Detect which cell encompasses the target text, then output its [x, y] center coordinate. 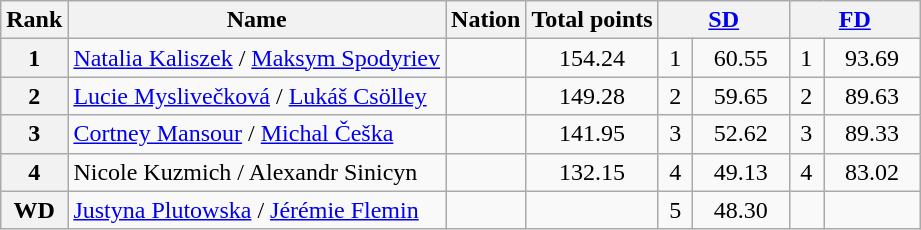
141.95 [592, 134]
89.63 [872, 96]
49.13 [740, 172]
Name [257, 20]
WD [34, 210]
149.28 [592, 96]
132.15 [592, 172]
Lucie Myslivečková / Lukáš Csölley [257, 96]
FD [854, 20]
Cortney Mansour / Michal Češka [257, 134]
Rank [34, 20]
5 [675, 210]
89.33 [872, 134]
Total points [592, 20]
83.02 [872, 172]
52.62 [740, 134]
Justyna Plutowska / Jérémie Flemin [257, 210]
SD [724, 20]
154.24 [592, 58]
Nicole Kuzmich / Alexandr Sinicyn [257, 172]
93.69 [872, 58]
60.55 [740, 58]
59.65 [740, 96]
Nation [486, 20]
48.30 [740, 210]
Natalia Kaliszek / Maksym Spodyriev [257, 58]
